Detect which cell encompasses the target text, then output its [x, y] center coordinate. 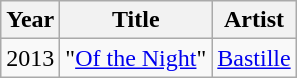
"Of the Night" [136, 58]
Bastille [254, 58]
Artist [254, 20]
2013 [30, 58]
Title [136, 20]
Year [30, 20]
